Locate the cell with the specified text and output its [X, Y] center coordinate. 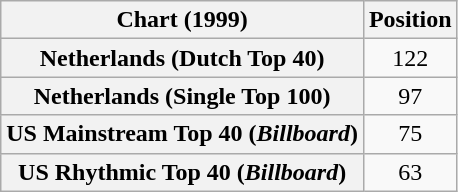
122 [410, 58]
Position [410, 20]
Chart (1999) [182, 20]
97 [410, 96]
US Mainstream Top 40 (Billboard) [182, 134]
75 [410, 134]
63 [410, 172]
Netherlands (Single Top 100) [182, 96]
US Rhythmic Top 40 (Billboard) [182, 172]
Netherlands (Dutch Top 40) [182, 58]
